Identify which cell holds the provided text, then report its (x, y) central coordinate. 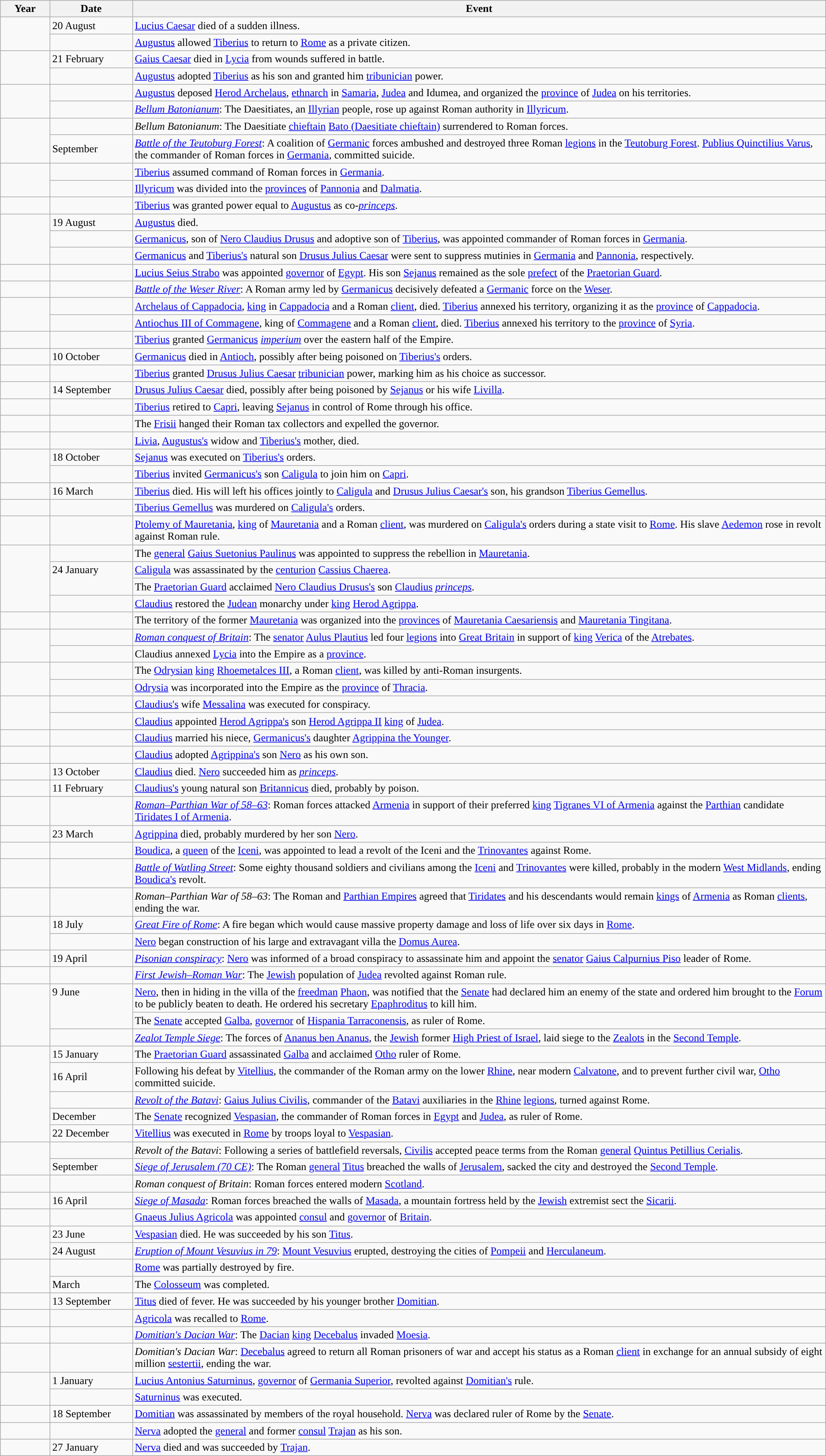
Vitellius was executed in Rome by troops loyal to Vespasian. (479, 1133)
Caligula was assassinated by the centurion Cassius Chaerea. (479, 570)
24 August (91, 1251)
Odrysia was incorporated into the Empire as the province of Thracia. (479, 687)
Roman conquest of Britain: The senator Aulus Plautius led four legions into Great Britain in support of king Verica of the Atrebates. (479, 637)
Claudius appointed Herod Agrippa's son Herod Agrippa II king of Judea. (479, 721)
The Frisii hanged their Roman tax collectors and expelled the governor. (479, 424)
Nero began construction of his large and extravagant villa the Domus Aurea. (479, 942)
Domitian's Dacian War: The Dacian king Decebalus invaded Moesia. (479, 1335)
22 December (91, 1133)
The Odrysian king Rhoemetalces III, a Roman client, was killed by anti-Roman insurgents. (479, 671)
Agricola was recalled to Rome. (479, 1318)
Eruption of Mount Vesuvius in 79: Mount Vesuvius erupted, destroying the cities of Pompeii and Herculaneum. (479, 1251)
Illyricum was divided into the provinces of Pannonia and Dalmatia. (479, 188)
11 February (91, 788)
Bellum Batonianum: The Daesitiate chieftain Bato (Daesitiate chieftain) surrendered to Roman forces. (479, 126)
The Colosseum was completed. (479, 1284)
The territory of the former Mauretania was organized into the provinces of Mauretania Caesariensis and Mauretania Tingitana. (479, 620)
Sejanus was executed on Tiberius's orders. (479, 457)
Gnaeus Julius Agricola was appointed consul and governor of Britain. (479, 1217)
Tiberius was granted power equal to Augustus as co-princeps. (479, 205)
Claudius's wife Messalina was executed for conspiracy. (479, 704)
19 April (91, 958)
Tiberius Gemellus was murdered on Caligula's orders. (479, 508)
1 January (91, 1381)
Roman conquest of Britain: Roman forces entered modern Scotland. (479, 1184)
23 June (91, 1234)
Germanicus died in Antioch, possibly after being poisoned on Tiberius's orders. (479, 356)
Gaius Caesar died in Lycia from wounds suffered in battle. (479, 59)
9 June (91, 1006)
18 July (91, 925)
27 January (91, 1448)
The Praetorian Guard acclaimed Nero Claudius Drusus's son Claudius princeps. (479, 587)
Claudius married his niece, Germanicus's daughter Agrippina the Younger. (479, 738)
23 March (91, 834)
First Jewish–Roman War: The Jewish population of Judea revolted against Roman rule. (479, 975)
Revolt of the Batavi: Following a series of battlefield reversals, Civilis accepted peace terms from the Roman general Quintus Petillius Cerialis. (479, 1150)
Siege of Masada: Roman forces breached the walls of Masada, a mountain fortress held by the Jewish extremist sect the Sicarii. (479, 1201)
The general Gaius Suetonius Paulinus was appointed to suppress the rebellion in Mauretania. (479, 553)
Lucius Antonius Saturninus, governor of Germania Superior, revolted against Domitian's rule. (479, 1381)
Claudius restored the Judean monarchy under king Herod Agrippa. (479, 604)
Claudius annexed Lycia into the Empire as a province. (479, 654)
Zealot Temple Siege: The forces of Ananus ben Ananus, the Jewish former High Priest of Israel, laid siege to the Zealots in the Second Temple. (479, 1037)
Rome was partially destroyed by fire. (479, 1268)
Great Fire of Rome: A fire began which would cause massive property damage and loss of life over six days in Rome. (479, 925)
13 September (91, 1301)
16 March (91, 491)
Augustus deposed Herod Archelaus, ethnarch in Samaria, Judea and Idumea, and organized the province of Judea on his territories. (479, 93)
March (91, 1284)
Tiberius assumed command of Roman forces in Germania. (479, 172)
Saturninus was executed. (479, 1397)
Augustus adopted Tiberius as his son and granted him tribunician power. (479, 76)
24 January (91, 578)
20 August (91, 26)
Date (91, 9)
19 August (91, 222)
Event (479, 9)
Tiberius retired to Capri, leaving Sejanus in control of Rome through his office. (479, 407)
Drusus Julius Caesar died, possibly after being poisoned by Sejanus or his wife Livilla. (479, 390)
Nerva died and was succeeded by Trajan. (479, 1448)
Pisonian conspiracy: Nero was informed of a broad conspiracy to assassinate him and appoint the senator Gaius Calpurnius Piso leader of Rome. (479, 958)
Lucius Seius Strabo was appointed governor of Egypt. His son Sejanus remained as the sole prefect of the Praetorian Guard. (479, 273)
15 January (91, 1054)
Bellum Batonianum: The Daesitiates, an Illyrian people, rose up against Roman authority in Illyricum. (479, 109)
Battle of the Weser River: A Roman army led by Germanicus decisively defeated a Germanic force on the Weser. (479, 289)
Vespasian died. He was succeeded by his son Titus. (479, 1234)
The Senate recognized Vespasian, the commander of Roman forces in Egypt and Judea, as ruler of Rome. (479, 1117)
Antiochus III of Commagene, king of Commagene and a Roman client, died. Tiberius annexed his territory to the province of Syria. (479, 323)
Claudius's young natural son Britannicus died, probably by poison. (479, 788)
Siege of Jerusalem (70 CE): The Roman general Titus breached the walls of Jerusalem, sacked the city and destroyed the Second Temple. (479, 1167)
Nerva adopted the general and former consul Trajan as his son. (479, 1431)
Revolt of the Batavi: Gaius Julius Civilis, commander of the Batavi auxiliaries in the Rhine legions, turned against Rome. (479, 1100)
December (91, 1117)
Germanicus and Tiberius's natural son Drusus Julius Caesar were sent to suppress mutinies in Germania and Pannonia, respectively. (479, 256)
Tiberius died. His will left his offices jointly to Caligula and Drusus Julius Caesar's son, his grandson Tiberius Gemellus. (479, 491)
Domitian was assassinated by members of the royal household. Nerva was declared ruler of Rome by the Senate. (479, 1414)
Agrippina died, probably murdered by her son Nero. (479, 834)
13 October (91, 772)
21 February (91, 59)
14 September (91, 390)
Augustus allowed Tiberius to return to Rome as a private citizen. (479, 42)
18 October (91, 457)
18 September (91, 1414)
Boudica, a queen of the Iceni, was appointed to lead a revolt of the Iceni and the Trinovantes against Rome. (479, 851)
Claudius died. Nero succeeded him as princeps. (479, 772)
Tiberius granted Drusus Julius Caesar tribunician power, marking him as his choice as successor. (479, 373)
Archelaus of Cappadocia, king in Cappadocia and a Roman client, died. Tiberius annexed his territory, organizing it as the province of Cappadocia. (479, 306)
Germanicus, son of Nero Claudius Drusus and adoptive son of Tiberius, was appointed commander of Roman forces in Germania. (479, 239)
Claudius adopted Agrippina's son Nero as his own son. (479, 754)
The Senate accepted Galba, governor of Hispania Tarraconensis, as ruler of Rome. (479, 1021)
The Praetorian Guard assassinated Galba and acclaimed Otho ruler of Rome. (479, 1054)
Lucius Caesar died of a sudden illness. (479, 26)
Tiberius invited Germanicus's son Caligula to join him on Capri. (479, 474)
Tiberius granted Germanicus imperium over the eastern half of the Empire. (479, 340)
Titus died of fever. He was succeeded by his younger brother Domitian. (479, 1301)
10 October (91, 356)
Augustus died. (479, 222)
Year (25, 9)
Livia, Augustus's widow and Tiberius's mother, died. (479, 440)
